Return the [x, y] coordinate for the center point of the cell that contains the specified text.  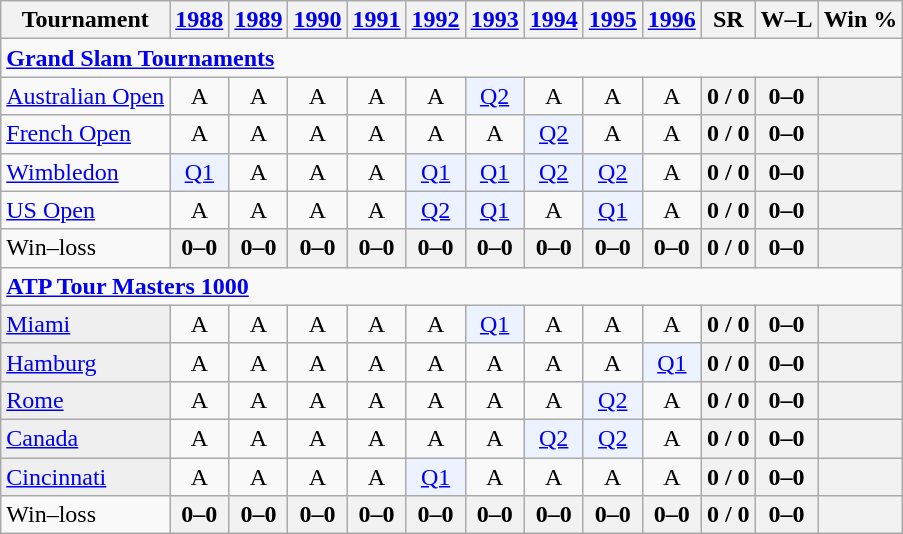
1990 [318, 20]
SR [728, 20]
1993 [494, 20]
Australian Open [86, 96]
Rome [86, 400]
Miami [86, 324]
1992 [436, 20]
Win % [860, 20]
W–L [786, 20]
Hamburg [86, 362]
Grand Slam Tournaments [452, 58]
1989 [258, 20]
1988 [200, 20]
1994 [554, 20]
Cincinnati [86, 477]
US Open [86, 210]
ATP Tour Masters 1000 [452, 286]
Tournament [86, 20]
1996 [672, 20]
Canada [86, 438]
French Open [86, 134]
Wimbledon [86, 172]
1995 [612, 20]
1991 [376, 20]
